Pinpoint the cell where the given text exists, returning its [X, Y] midpoint coordinate. 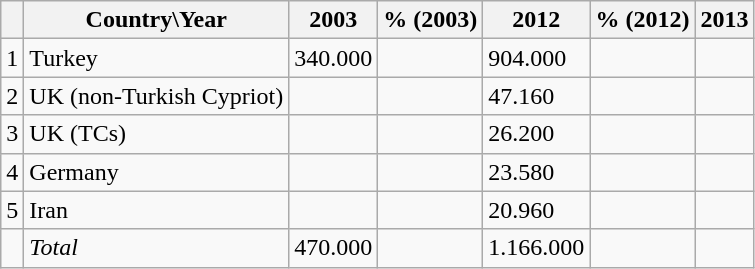
Turkey [156, 58]
% (2012) [642, 20]
5 [12, 210]
% (2003) [430, 20]
2003 [334, 20]
340.000 [334, 58]
4 [12, 172]
23.580 [536, 172]
Total [156, 248]
47.160 [536, 96]
26.200 [536, 134]
904.000 [536, 58]
1 [12, 58]
UK (TCs) [156, 134]
2012 [536, 20]
3 [12, 134]
Germany [156, 172]
Country\Year [156, 20]
1.166.000 [536, 248]
2 [12, 96]
470.000 [334, 248]
20.960 [536, 210]
UK (non-Turkish Cypriot) [156, 96]
2013 [724, 20]
Iran [156, 210]
